Search for the cell housing the specified text and yield its [x, y] center coordinate. 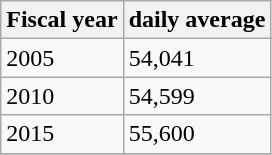
daily average [197, 20]
55,600 [197, 134]
54,041 [197, 58]
54,599 [197, 96]
2005 [62, 58]
2015 [62, 134]
Fiscal year [62, 20]
2010 [62, 96]
